Capture the cell that displays the provided text and extract its [X, Y] central coordinate. 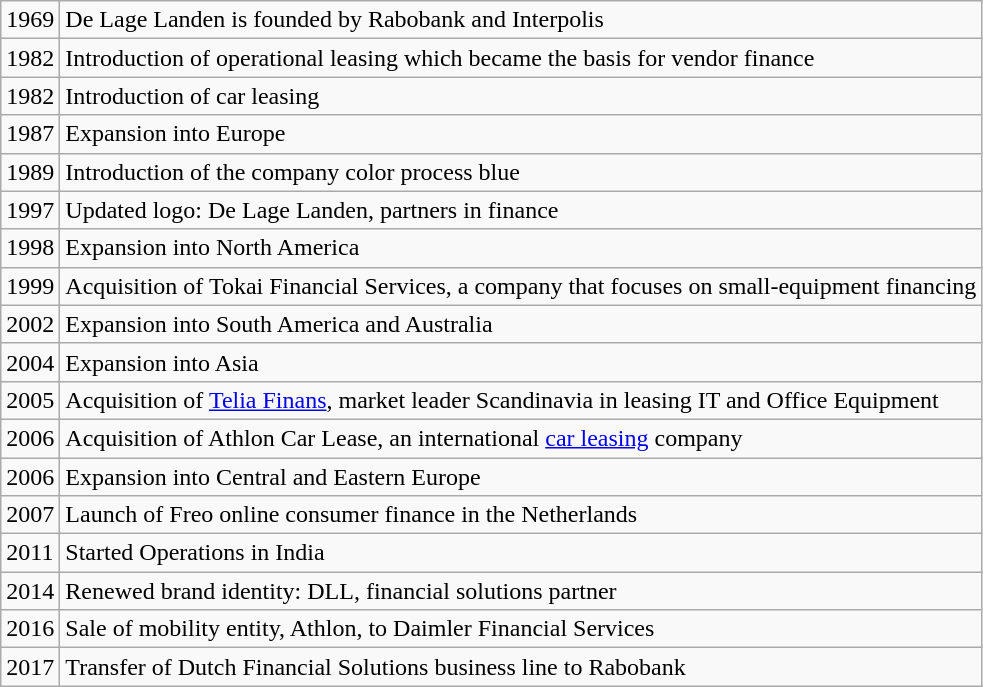
Acquisition of Tokai Financial Services, a company that focuses on small-equipment financing [521, 286]
Acquisition of Athlon Car Lease, an international car leasing company [521, 438]
2007 [30, 515]
Updated logo: De Lage Landen, partners in finance [521, 210]
Transfer of Dutch Financial Solutions business line to Rabobank [521, 667]
2005 [30, 400]
Introduction of car leasing [521, 96]
Renewed brand identity: DLL, financial solutions partner [521, 591]
Introduction of the company color process blue [521, 172]
Expansion into Asia [521, 362]
Introduction of operational leasing which became the basis for vendor finance [521, 58]
2011 [30, 553]
2004 [30, 362]
Started Operations in India [521, 553]
Expansion into Central and Eastern Europe [521, 477]
Expansion into Europe [521, 134]
2014 [30, 591]
Expansion into North America [521, 248]
Launch of Freo online consumer finance in the Netherlands [521, 515]
2017 [30, 667]
1987 [30, 134]
Sale of mobility entity, Athlon, to Daimler Financial Services [521, 629]
Expansion into South America and Australia [521, 324]
De Lage Landen is founded by Rabobank and Interpolis [521, 20]
1989 [30, 172]
1999 [30, 286]
2016 [30, 629]
2002 [30, 324]
Acquisition of Telia Finans, market leader Scandinavia in leasing IT and Office Equipment [521, 400]
1969 [30, 20]
1997 [30, 210]
1998 [30, 248]
